Extract the [X, Y] coordinate from the center of the cell holding the provided text.  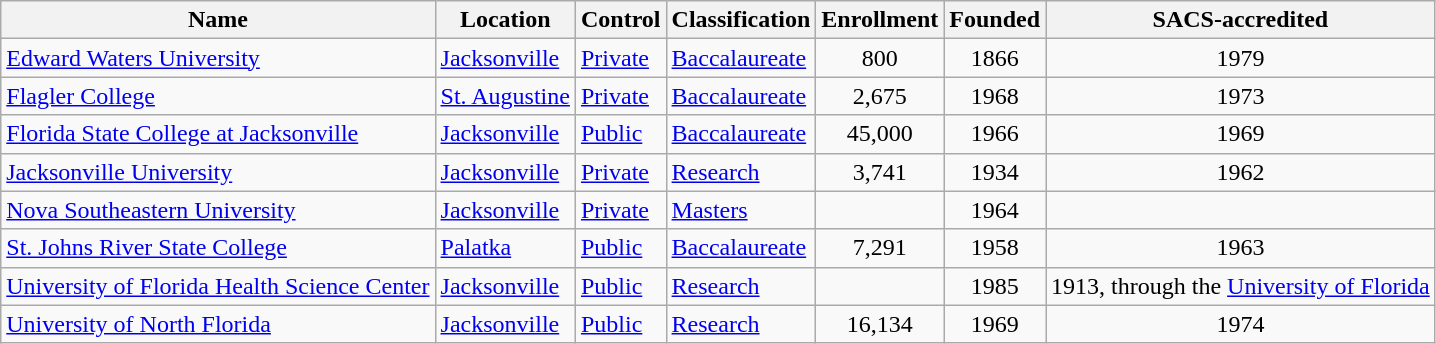
Enrollment [880, 20]
Founded [995, 20]
3,741 [880, 172]
Edward Waters University [218, 58]
7,291 [880, 248]
1964 [995, 210]
St. Johns River State College [218, 248]
University of North Florida [218, 324]
45,000 [880, 134]
1934 [995, 172]
1974 [1241, 324]
1985 [995, 286]
Masters [741, 210]
SACS-accredited [1241, 20]
1968 [995, 96]
Name [218, 20]
Control [620, 20]
1966 [995, 134]
1913, through the University of Florida [1241, 286]
1963 [1241, 248]
Nova Southeastern University [218, 210]
Palatka [505, 248]
16,134 [880, 324]
Flagler College [218, 96]
1866 [995, 58]
1973 [1241, 96]
Jacksonville University [218, 172]
Location [505, 20]
St. Augustine [505, 96]
Florida State College at Jacksonville [218, 134]
1962 [1241, 172]
1958 [995, 248]
University of Florida Health Science Center [218, 286]
Classification [741, 20]
1979 [1241, 58]
800 [880, 58]
2,675 [880, 96]
